For the text-containing cell, return its midpoint in [x, y] coordinate format. 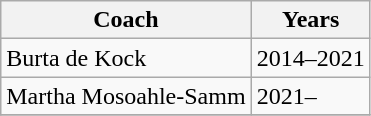
2014–2021 [310, 58]
Martha Mosoahle-Samm [126, 96]
Coach [126, 20]
Years [310, 20]
Burta de Kock [126, 58]
2021– [310, 96]
